Determine the [X, Y] coordinate at the center of the cell enclosing the given text.  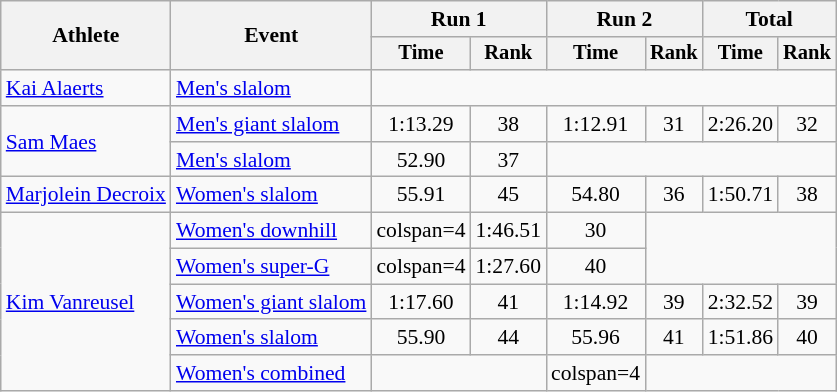
Kai Alaerts [86, 88]
1:51.86 [740, 338]
36 [674, 195]
2:26.20 [740, 124]
37 [508, 160]
1:12.91 [596, 124]
Men's giant slalom [272, 124]
Event [272, 36]
Kim Vanreusel [86, 302]
Women's combined [272, 373]
52.90 [420, 160]
Women's giant slalom [272, 302]
55.90 [420, 338]
Sam Maes [86, 142]
1:14.92 [596, 302]
1:27.60 [508, 267]
30 [596, 231]
55.96 [596, 338]
32 [807, 124]
2:32.52 [740, 302]
44 [508, 338]
45 [508, 195]
1:50.71 [740, 195]
Run 1 [458, 19]
Athlete [86, 36]
1:46.51 [508, 231]
Women's super-G [272, 267]
Women's downhill [272, 231]
1:17.60 [420, 302]
Run 2 [624, 19]
31 [674, 124]
54.80 [596, 195]
Total [770, 19]
55.91 [420, 195]
1:13.29 [420, 124]
Marjolein Decroix [86, 195]
